Return the [x, y] coordinate for the center point of the cell that contains the specified text.  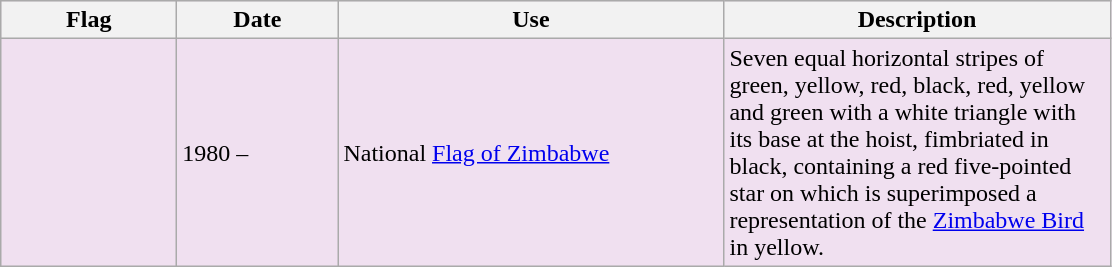
Use [531, 20]
Flag [89, 20]
Date [258, 20]
1980 – [258, 152]
National Flag of Zimbabwe [531, 152]
Description [917, 20]
